Return the (x, y) coordinate for the center point of the cell that contains the specified text.  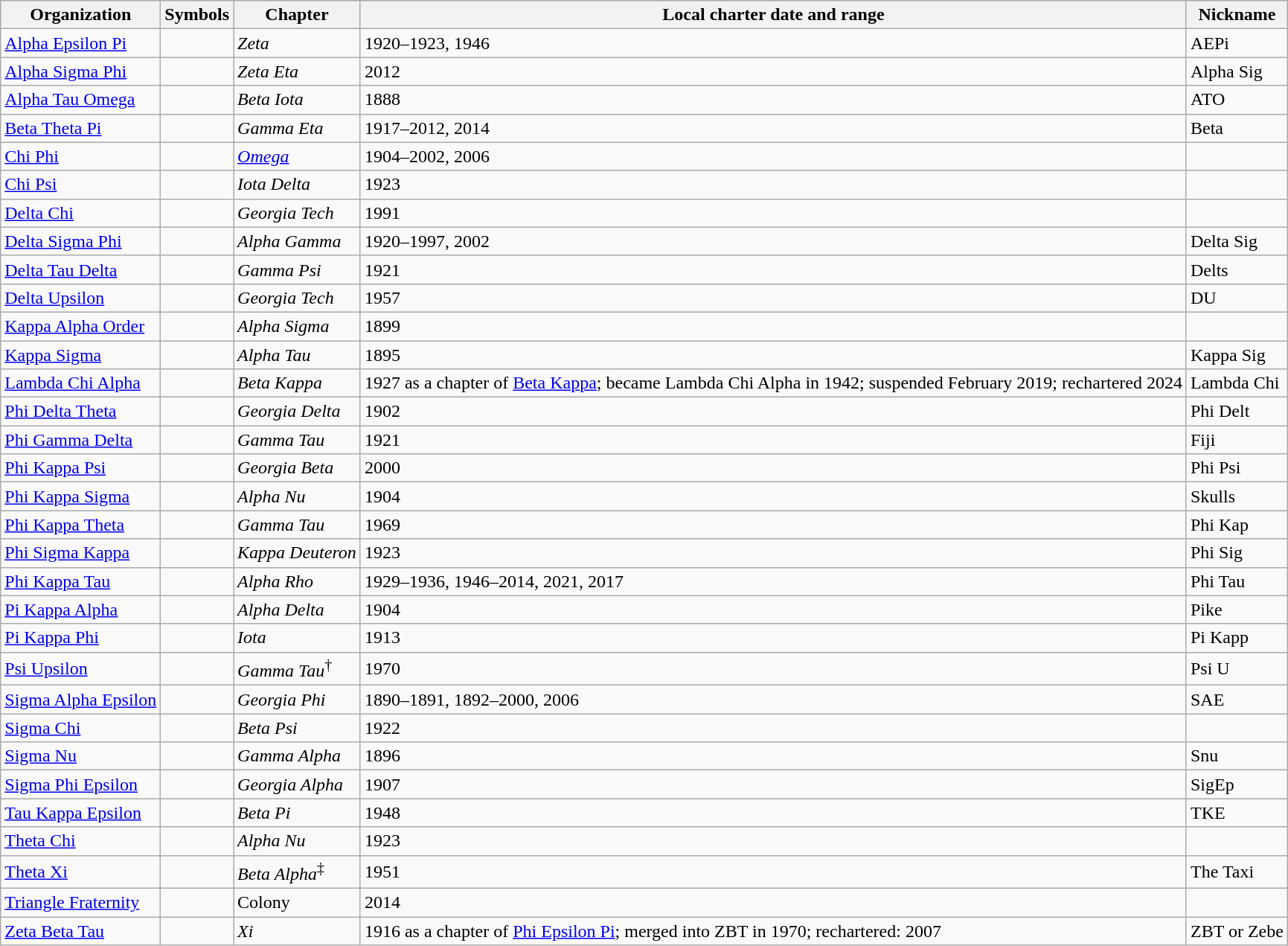
Psi Upsilon (80, 668)
Phi Tau (1237, 581)
Kappa Sig (1237, 355)
Alpha Sigma (298, 326)
ATO (1237, 100)
Phi Delt (1237, 412)
Alpha Rho (298, 581)
Colony (298, 903)
DU (1237, 298)
Phi Kappa Theta (80, 525)
1969 (773, 525)
Triangle Fraternity (80, 903)
Delta Chi (80, 213)
Chi Phi (80, 156)
Alpha Tau (298, 355)
1899 (773, 326)
1902 (773, 412)
Sigma Nu (80, 756)
Beta Iota (298, 100)
Zeta Beta Tau (80, 931)
Beta (1237, 128)
Symbols (197, 15)
Xi (298, 931)
Beta Kappa (298, 383)
Gamma Tau† (298, 668)
Sigma Chi (80, 728)
Lambda Chi (1237, 383)
Nickname (1237, 15)
Alpha Sig (1237, 71)
2012 (773, 71)
Iota (298, 638)
1922 (773, 728)
1920–1997, 2002 (773, 241)
Theta Chi (80, 841)
AEPi (1237, 43)
Tau Kappa Epsilon (80, 813)
Phi Kappa Tau (80, 581)
Pi Kappa Phi (80, 638)
Snu (1237, 756)
Georgia Phi (298, 700)
Pi Kapp (1237, 638)
Organization (80, 15)
Sigma Alpha Epsilon (80, 700)
Theta Xi (80, 872)
Phi Sig (1237, 553)
TKE (1237, 813)
Skulls (1237, 496)
Phi Sigma Kappa (80, 553)
1916 as a chapter of Phi Epsilon Pi; merged into ZBT in 1970; rechartered: 2007 (773, 931)
2000 (773, 468)
Beta Psi (298, 728)
Beta Theta Pi (80, 128)
Georgia Beta (298, 468)
1991 (773, 213)
Omega (298, 156)
Pike (1237, 610)
Fiji (1237, 440)
Phi Kappa Psi (80, 468)
Phi Kappa Sigma (80, 496)
1904–2002, 2006 (773, 156)
Phi Kap (1237, 525)
Georgia Delta (298, 412)
Phi Gamma Delta (80, 440)
Pi Kappa Alpha (80, 610)
2014 (773, 903)
Sigma Phi Epsilon (80, 784)
Zeta Eta (298, 71)
Beta Alpha‡ (298, 872)
The Taxi (1237, 872)
Delta Tau Delta (80, 269)
Gamma Psi (298, 269)
Alpha Delta (298, 610)
Chi Psi (80, 185)
Delta Sig (1237, 241)
1957 (773, 298)
Iota Delta (298, 185)
Delta Sigma Phi (80, 241)
1927 as a chapter of Beta Kappa; became Lambda Chi Alpha in 1942; suspended February 2019; rechartered 2024 (773, 383)
Psi U (1237, 668)
1907 (773, 784)
SigEp (1237, 784)
Alpha Gamma (298, 241)
1895 (773, 355)
Chapter (298, 15)
Gamma Eta (298, 128)
ZBT or Zebe (1237, 931)
1917–2012, 2014 (773, 128)
Alpha Tau Omega (80, 100)
Georgia Alpha (298, 784)
Alpha Sigma Phi (80, 71)
1888 (773, 100)
Alpha Epsilon Pi (80, 43)
Local charter date and range (773, 15)
Kappa Deuteron (298, 553)
1929–1936, 1946–2014, 2021, 2017 (773, 581)
1913 (773, 638)
1951 (773, 872)
1896 (773, 756)
Phi Delta Theta (80, 412)
Beta Pi (298, 813)
1970 (773, 668)
SAE (1237, 700)
Gamma Alpha (298, 756)
Kappa Sigma (80, 355)
Zeta (298, 43)
Lambda Chi Alpha (80, 383)
Kappa Alpha Order (80, 326)
Phi Psi (1237, 468)
Delts (1237, 269)
1890–1891, 1892–2000, 2006 (773, 700)
1920–1923, 1946 (773, 43)
Delta Upsilon (80, 298)
1948 (773, 813)
